Scan for the cell matching the given text and deliver its (X, Y) coordinate at center. 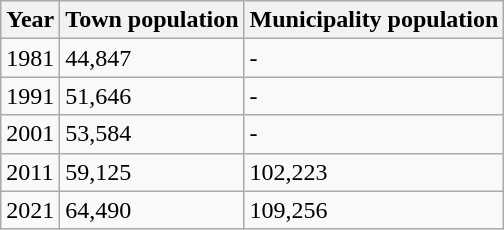
102,223 (374, 172)
44,847 (152, 58)
51,646 (152, 96)
53,584 (152, 134)
Town population (152, 20)
Year (30, 20)
2021 (30, 210)
1981 (30, 58)
Municipality population (374, 20)
2011 (30, 172)
1991 (30, 96)
2001 (30, 134)
59,125 (152, 172)
109,256 (374, 210)
64,490 (152, 210)
